Output the (X, Y) coordinate of the center of the cell containing the given text.  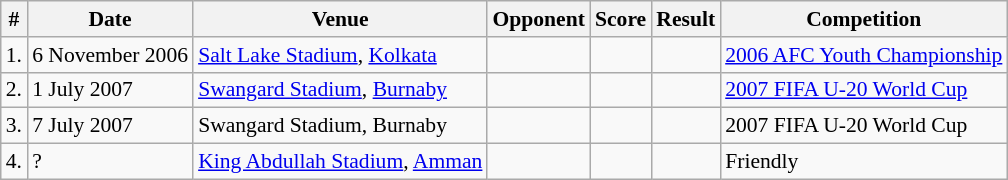
Friendly (864, 162)
Opponent (538, 19)
? (110, 162)
1 July 2007 (110, 90)
# (14, 19)
Competition (864, 19)
Date (110, 19)
7 July 2007 (110, 126)
2. (14, 90)
Result (686, 19)
Salt Lake Stadium, Kolkata (340, 55)
King Abdullah Stadium, Amman (340, 162)
6 November 2006 (110, 55)
Score (620, 19)
4. (14, 162)
3. (14, 126)
1. (14, 55)
2006 AFC Youth Championship (864, 55)
Venue (340, 19)
